Find where the given text appears and provide that cell's center as [x, y] coordinate. 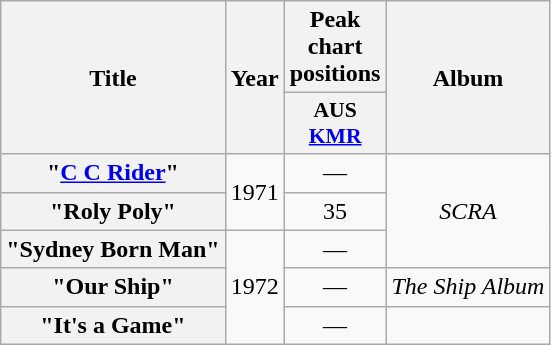
AUSKMR [335, 124]
Title [113, 78]
SCRA [468, 211]
"Our Ship" [113, 287]
Album [468, 78]
"It's a Game" [113, 325]
Peak chart positions [335, 47]
"C C Rider" [113, 173]
1971 [254, 192]
1972 [254, 287]
"Sydney Born Man" [113, 249]
"Roly Poly" [113, 211]
The Ship Album [468, 287]
Year [254, 78]
35 [335, 211]
